Search for the cell housing the specified text and yield its [x, y] center coordinate. 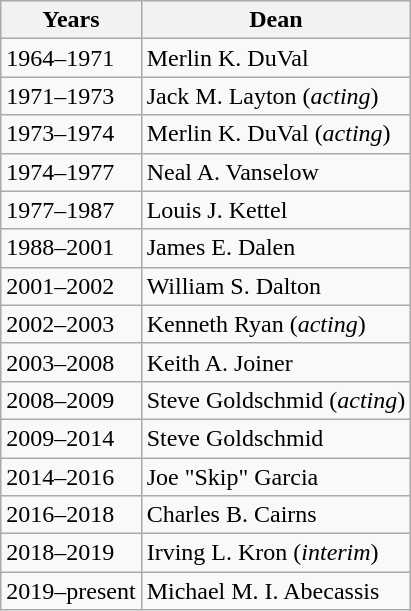
2014–2016 [71, 477]
William S. Dalton [276, 286]
2009–2014 [71, 438]
Kenneth Ryan (acting) [276, 324]
2018–2019 [71, 553]
Years [71, 20]
1977–1987 [71, 210]
Joe "Skip" Garcia [276, 477]
Merlin K. DuVal (acting) [276, 134]
1971–1973 [71, 96]
Michael M. I. Abecassis [276, 591]
Merlin K. DuVal [276, 58]
2019–present [71, 591]
1964–1971 [71, 58]
2016–2018 [71, 515]
Louis J. Kettel [276, 210]
1988–2001 [71, 248]
2002–2003 [71, 324]
1973–1974 [71, 134]
2001–2002 [71, 286]
Charles B. Cairns [276, 515]
Jack M. Layton (acting) [276, 96]
Irving L. Kron (interim) [276, 553]
Neal A. Vanselow [276, 172]
1974–1977 [71, 172]
2008–2009 [71, 400]
James E. Dalen [276, 248]
Steve Goldschmid (acting) [276, 400]
Dean [276, 20]
Steve Goldschmid [276, 438]
2003–2008 [71, 362]
Keith A. Joiner [276, 362]
